Extract the (X, Y) coordinate from the center of the cell holding the provided text.  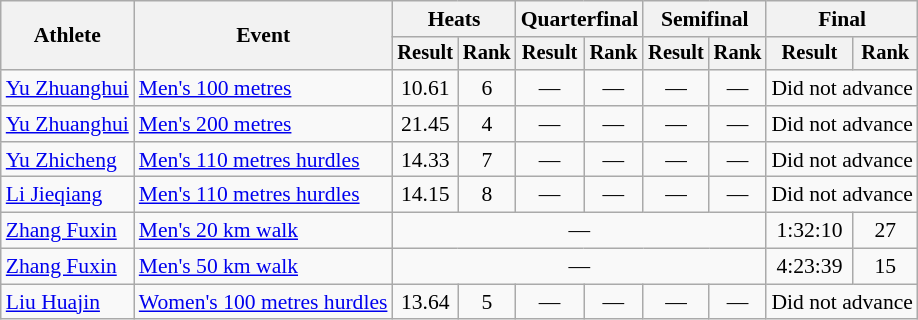
14.15 (425, 195)
13.64 (425, 302)
10.61 (425, 88)
Men's 100 metres (264, 88)
Quarterfinal (580, 19)
Heats (454, 19)
21.45 (425, 124)
Liu Huajin (68, 302)
27 (886, 231)
Men's 50 km walk (264, 267)
Athlete (68, 36)
8 (487, 195)
1:32:10 (809, 231)
Li Jieqiang (68, 195)
4 (487, 124)
Men's 20 km walk (264, 231)
14.33 (425, 160)
6 (487, 88)
Final (842, 19)
Semifinal (704, 19)
Women's 100 metres hurdles (264, 302)
Yu Zhicheng (68, 160)
Men's 200 metres (264, 124)
5 (487, 302)
15 (886, 267)
Event (264, 36)
7 (487, 160)
4:23:39 (809, 267)
